For the text-containing cell, return its midpoint in (X, Y) coordinate format. 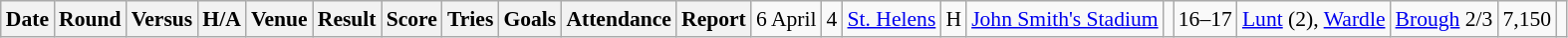
Brough 2/3 (1444, 19)
Tries (470, 19)
Versus (162, 19)
Score (412, 19)
Result (347, 19)
Date (28, 19)
6 April (787, 19)
St. Helens (891, 19)
4 (833, 19)
Round (90, 19)
Venue (279, 19)
H/A (221, 19)
Goals (530, 19)
Report (713, 19)
H (953, 19)
7,150 (1526, 19)
Lunt (2), Wardle (1314, 19)
16–17 (1205, 19)
John Smith's Stadium (1065, 19)
Attendance (619, 19)
